Output the (x, y) coordinate of the center of the cell containing the given text.  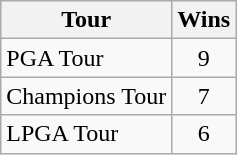
Wins (204, 20)
9 (204, 58)
7 (204, 96)
LPGA Tour (86, 134)
Champions Tour (86, 96)
Tour (86, 20)
6 (204, 134)
PGA Tour (86, 58)
